Scan for the cell matching the given text and deliver its (x, y) coordinate at center. 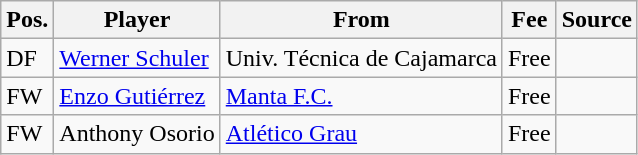
DF (28, 58)
From (361, 20)
Pos. (28, 20)
Manta F.C. (361, 96)
Univ. Técnica de Cajamarca (361, 58)
Enzo Gutiérrez (137, 96)
Fee (529, 20)
Source (596, 20)
Werner Schuler (137, 58)
Atlético Grau (361, 134)
Anthony Osorio (137, 134)
Player (137, 20)
